Return [x, y] of the center of cell containing provided text 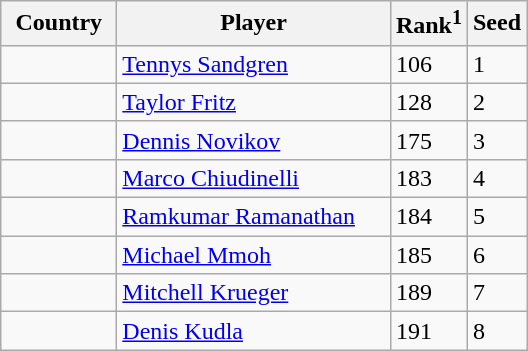
3 [496, 140]
Player [254, 24]
Denis Kudla [254, 331]
7 [496, 293]
6 [496, 255]
189 [428, 293]
175 [428, 140]
2 [496, 102]
Seed [496, 24]
Dennis Novikov [254, 140]
191 [428, 331]
Michael Mmoh [254, 255]
5 [496, 217]
184 [428, 217]
Tennys Sandgren [254, 64]
128 [428, 102]
Mitchell Krueger [254, 293]
106 [428, 64]
1 [496, 64]
Marco Chiudinelli [254, 178]
8 [496, 331]
183 [428, 178]
Ramkumar Ramanathan [254, 217]
Country [59, 24]
Taylor Fritz [254, 102]
Rank1 [428, 24]
185 [428, 255]
4 [496, 178]
